From the cell containing the given text, extract its center point as [X, Y] coordinate. 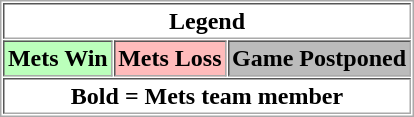
Mets Loss [170, 58]
Game Postponed [320, 58]
Bold = Mets team member [206, 96]
Legend [206, 21]
Mets Win [58, 58]
